Scan for the cell matching the given text and deliver its (X, Y) coordinate at center. 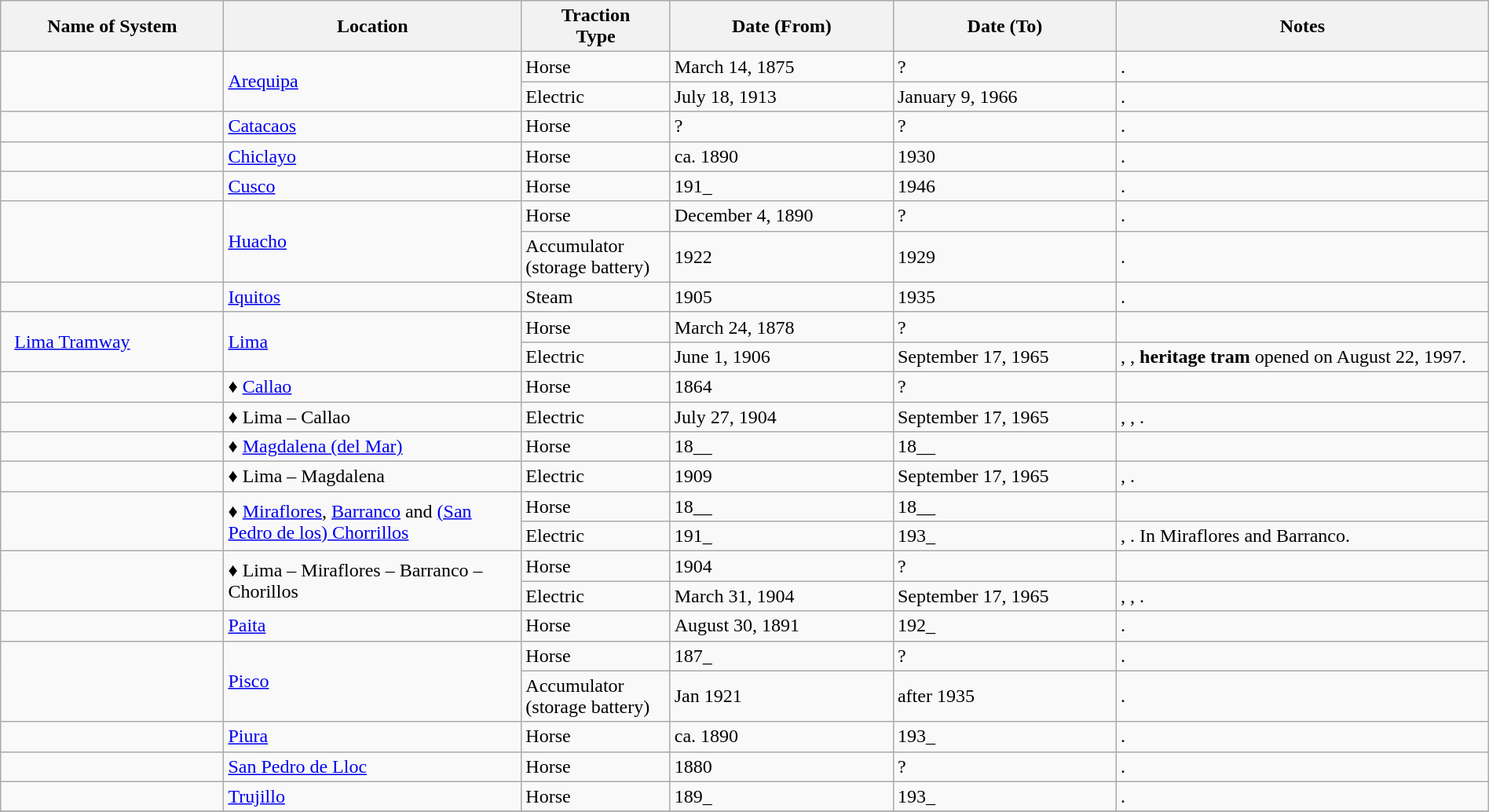
Cusco (372, 186)
March 14, 1875 (781, 67)
December 4, 1890 (781, 216)
1880 (781, 766)
August 30, 1891 (781, 626)
187_ (781, 656)
Huacho (372, 242)
♦ Miraflores, Barranco and (San Pedro de los) Chorrillos (372, 521)
Pisco (372, 682)
1930 (1004, 156)
192_ (1004, 626)
June 1, 1906 (781, 357)
Iquitos (372, 297)
1904 (781, 566)
Jan 1921 (781, 696)
July 27, 1904 (781, 417)
March 31, 1904 (781, 596)
1929 (1004, 256)
Lima (372, 342)
1946 (1004, 186)
after 1935 (1004, 696)
July 18, 1913 (781, 97)
, . In Miraflores and Barranco. (1303, 536)
♦ Callao (372, 386)
1922 (781, 256)
Arequipa (372, 82)
San Pedro de Lloc (372, 766)
, , heritage tram opened on August 22, 1997. (1303, 357)
Location (372, 27)
♦ Lima – Callao (372, 417)
Notes (1303, 27)
, . (1303, 477)
Name of System (112, 27)
1905 (781, 297)
Catacaos (372, 126)
1909 (781, 477)
Date (To) (1004, 27)
189_ (781, 796)
January 9, 1966 (1004, 97)
Date (From) (781, 27)
♦ Lima – Magdalena (372, 477)
♦ Lima – Miraflores – Barranco – Chorillos (372, 581)
March 24, 1878 (781, 327)
♦ Magdalena (del Mar) (372, 447)
Trujillo (372, 796)
Steam (595, 297)
Chiclayo (372, 156)
1864 (781, 386)
Lima Tramway (112, 342)
Piura (372, 737)
Paita (372, 626)
1935 (1004, 297)
TractionType (595, 27)
